Search for the cell housing the specified text and yield its (x, y) center coordinate. 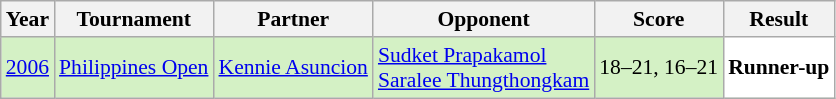
18–21, 16–21 (658, 68)
Partner (292, 19)
Opponent (484, 19)
Result (778, 19)
Score (658, 19)
Tournament (134, 19)
Year (28, 19)
Sudket Prapakamol Saralee Thungthongkam (484, 68)
2006 (28, 68)
Philippines Open (134, 68)
Runner-up (778, 68)
Kennie Asuncion (292, 68)
